Locate the cell with the specified text and output its (x, y) center coordinate. 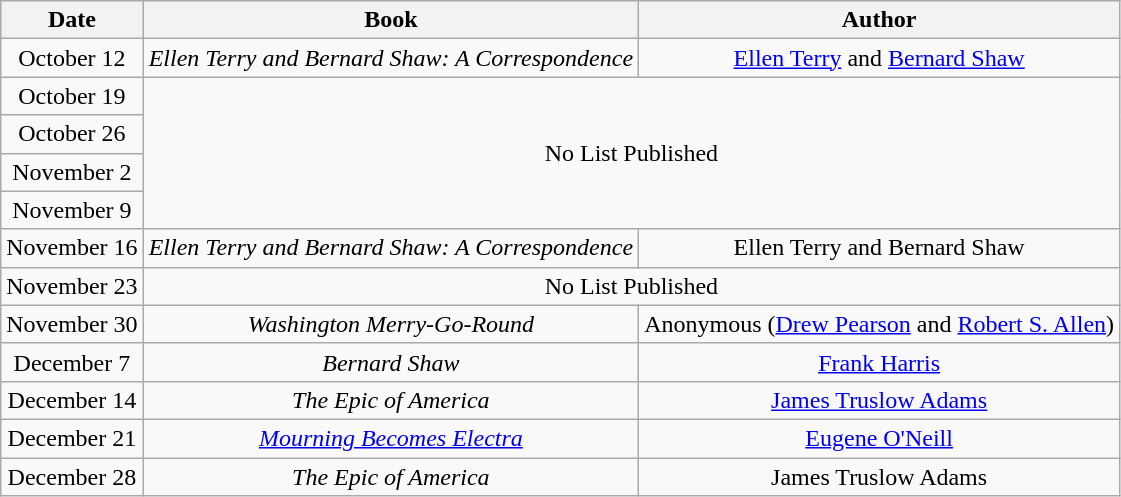
November 9 (72, 210)
Frank Harris (880, 362)
December 14 (72, 400)
November 2 (72, 172)
December 21 (72, 438)
December 28 (72, 477)
December 7 (72, 362)
October 26 (72, 134)
Book (390, 20)
Author (880, 20)
Date (72, 20)
Eugene O'Neill (880, 438)
Anonymous (Drew Pearson and Robert S. Allen) (880, 324)
Bernard Shaw (390, 362)
November 30 (72, 324)
November 23 (72, 286)
Washington Merry-Go-Round (390, 324)
Mourning Becomes Electra (390, 438)
October 12 (72, 58)
November 16 (72, 248)
October 19 (72, 96)
